Return (x, y) of the center of cell containing provided text 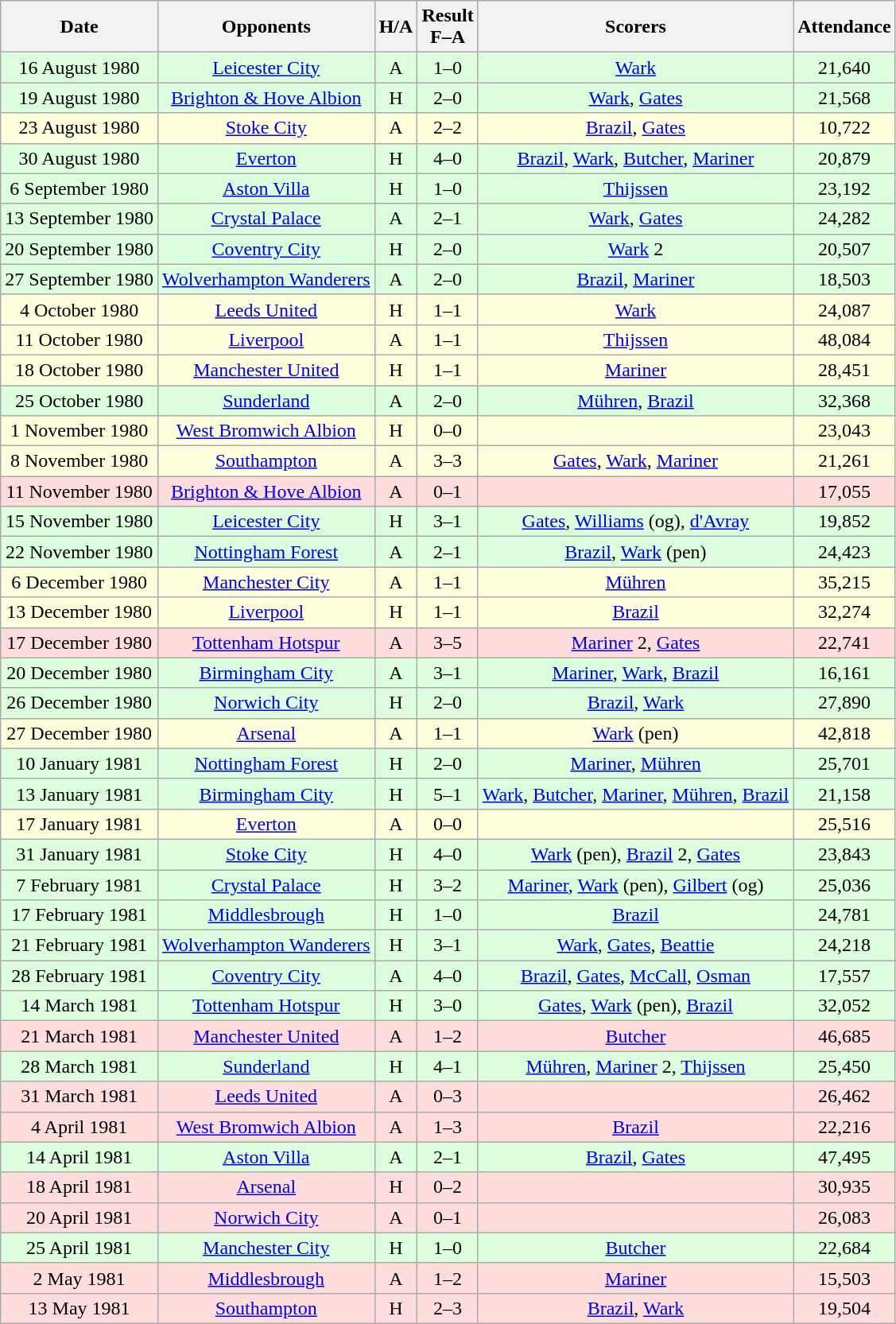
Wark, Gates, Beattie (635, 945)
2 May 1981 (80, 1278)
22,684 (844, 1248)
20 September 1980 (80, 249)
42,818 (844, 733)
Mariner, Wark, Brazil (635, 673)
Brazil, Wark, Butcher, Mariner (635, 158)
13 January 1981 (80, 794)
26,462 (844, 1097)
21 February 1981 (80, 945)
2–3 (448, 1308)
4–1 (448, 1066)
14 April 1981 (80, 1157)
20 April 1981 (80, 1217)
20,507 (844, 249)
27,890 (844, 703)
30 August 1980 (80, 158)
25,450 (844, 1066)
26,083 (844, 1217)
25 October 1980 (80, 400)
Mühren, Mariner 2, Thijssen (635, 1066)
17 January 1981 (80, 824)
20,879 (844, 158)
Wark (pen), Brazil 2, Gates (635, 854)
35,215 (844, 582)
25,036 (844, 885)
47,495 (844, 1157)
4 April 1981 (80, 1127)
16,161 (844, 673)
17,055 (844, 491)
24,423 (844, 552)
Brazil, Mariner (635, 279)
ResultF–A (448, 27)
19,852 (844, 522)
Date (80, 27)
0–3 (448, 1097)
3–3 (448, 461)
H/A (396, 27)
23,043 (844, 431)
6 September 1980 (80, 188)
Mühren (635, 582)
16 August 1980 (80, 68)
14 March 1981 (80, 1006)
Mariner, Wark (pen), Gilbert (og) (635, 885)
Wark 2 (635, 249)
21 March 1981 (80, 1036)
0–2 (448, 1187)
46,685 (844, 1036)
31 March 1981 (80, 1097)
Mühren, Brazil (635, 400)
18,503 (844, 279)
25,516 (844, 824)
24,218 (844, 945)
27 September 1980 (80, 279)
23 August 1980 (80, 128)
26 December 1980 (80, 703)
25,701 (844, 763)
20 December 1980 (80, 673)
1 November 1980 (80, 431)
17 December 1980 (80, 643)
25 April 1981 (80, 1248)
27 December 1980 (80, 733)
Attendance (844, 27)
15,503 (844, 1278)
6 December 1980 (80, 582)
31 January 1981 (80, 854)
22 November 1980 (80, 552)
22,216 (844, 1127)
13 December 1980 (80, 612)
24,087 (844, 309)
Scorers (635, 27)
21,158 (844, 794)
23,843 (844, 854)
32,274 (844, 612)
28 February 1981 (80, 976)
18 April 1981 (80, 1187)
21,261 (844, 461)
17,557 (844, 976)
32,052 (844, 1006)
Wark (pen) (635, 733)
18 October 1980 (80, 370)
23,192 (844, 188)
13 September 1980 (80, 219)
10,722 (844, 128)
Gates, Williams (og), d'Avray (635, 522)
5–1 (448, 794)
17 February 1981 (80, 915)
Brazil, Gates, McCall, Osman (635, 976)
30,935 (844, 1187)
22,741 (844, 643)
3–5 (448, 643)
11 November 1980 (80, 491)
3–2 (448, 885)
10 January 1981 (80, 763)
19 August 1980 (80, 98)
4 October 1980 (80, 309)
Mariner 2, Gates (635, 643)
24,282 (844, 219)
15 November 1980 (80, 522)
Gates, Wark, Mariner (635, 461)
Mariner, Mühren (635, 763)
7 February 1981 (80, 885)
24,781 (844, 915)
28,451 (844, 370)
Opponents (266, 27)
1–3 (448, 1127)
48,084 (844, 340)
13 May 1981 (80, 1308)
Brazil, Wark (pen) (635, 552)
19,504 (844, 1308)
3–0 (448, 1006)
8 November 1980 (80, 461)
2–2 (448, 128)
Wark, Butcher, Mariner, Mühren, Brazil (635, 794)
Gates, Wark (pen), Brazil (635, 1006)
11 October 1980 (80, 340)
28 March 1981 (80, 1066)
21,568 (844, 98)
32,368 (844, 400)
21,640 (844, 68)
